Pinpoint the cell where the given text exists, returning its (X, Y) midpoint coordinate. 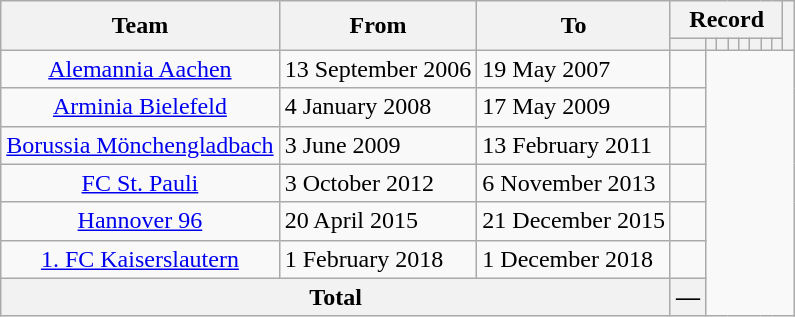
From (378, 26)
19 May 2007 (574, 69)
13 February 2011 (574, 145)
17 May 2009 (574, 107)
6 November 2013 (574, 183)
FC St. Pauli (140, 183)
21 December 2015 (574, 221)
13 September 2006 (378, 69)
20 April 2015 (378, 221)
1 February 2018 (378, 259)
Record (726, 20)
1 December 2018 (574, 259)
Borussia Mönchengladbach (140, 145)
1. FC Kaiserslautern (140, 259)
Team (140, 26)
3 June 2009 (378, 145)
Arminia Bielefeld (140, 107)
— (688, 297)
4 January 2008 (378, 107)
To (574, 26)
Alemannia Aachen (140, 69)
3 October 2012 (378, 183)
Total (336, 297)
Hannover 96 (140, 221)
